Detect which cell encompasses the target text, then output its (x, y) center coordinate. 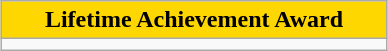
Lifetime Achievement Award (194, 20)
